Pinpoint the cell where the given text exists, returning its [x, y] midpoint coordinate. 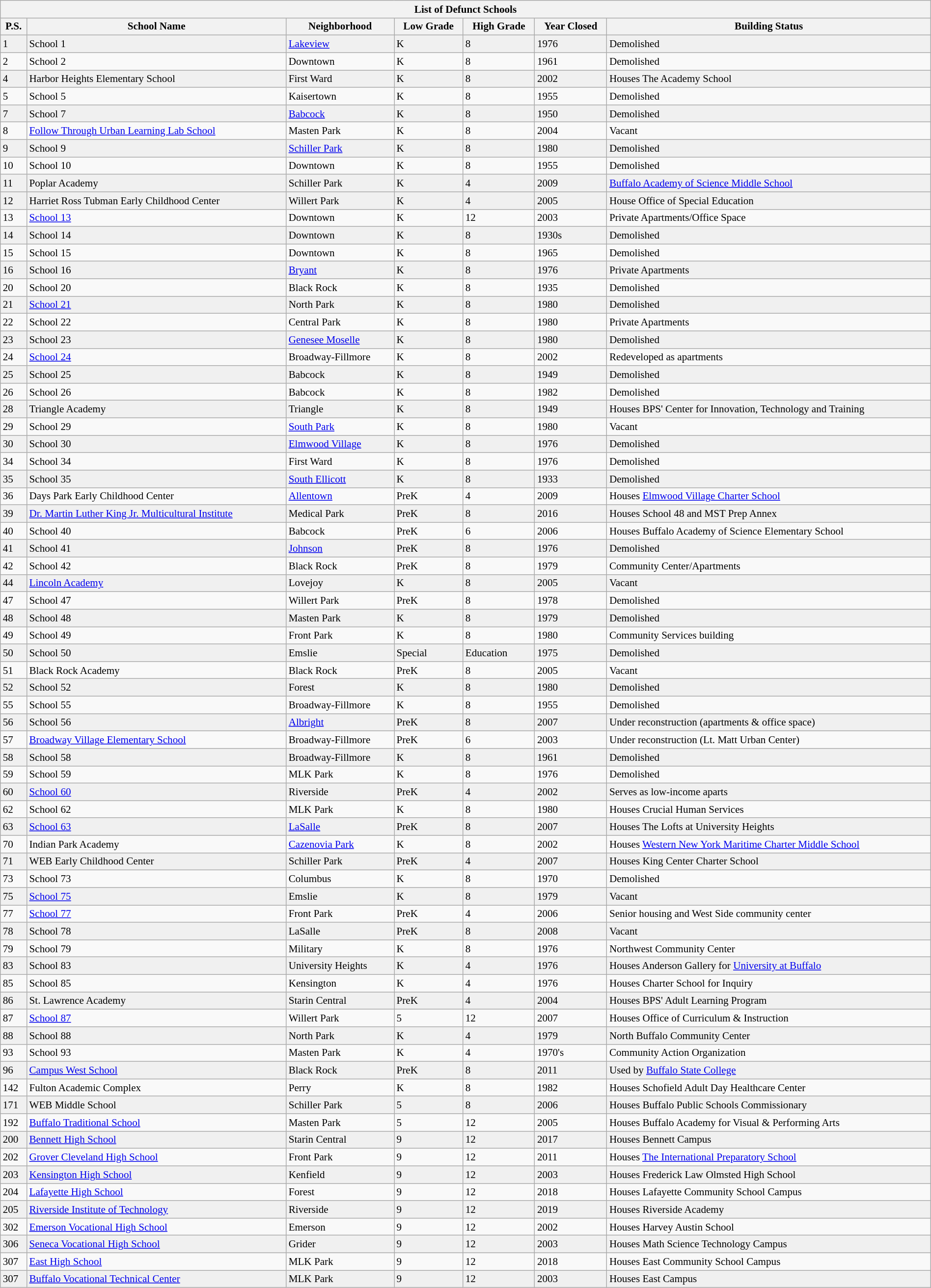
30 [14, 444]
School 22 [157, 322]
39 [14, 513]
Houses Elmwood Village Charter School [769, 496]
School 24 [157, 357]
302 [14, 1226]
2016 [571, 513]
North Buffalo Community Center [769, 1036]
Buffalo Vocational Technical Center [157, 1279]
58 [14, 757]
Education [499, 653]
Houses East Campus [769, 1279]
School 52 [157, 687]
25 [14, 374]
Albright [340, 723]
School 93 [157, 1052]
1970's [571, 1052]
Grover Cleveland High School [157, 1157]
75 [14, 896]
44 [14, 583]
16 [14, 270]
School 59 [157, 775]
85 [14, 983]
Perry [340, 1088]
P.S. [14, 27]
71 [14, 861]
Kensington High School [157, 1174]
48 [14, 617]
41 [14, 548]
Triangle [340, 409]
Bennett High School [157, 1140]
School 50 [157, 653]
School Name [157, 27]
51 [14, 670]
Houses Harvey Austin School [769, 1226]
Houses Frederick Law Olmsted High School [769, 1174]
Lovejoy [340, 583]
Houses Western New York Maritime Charter Middle School [769, 844]
School 29 [157, 426]
WEB Middle School [157, 1104]
School 15 [157, 252]
School 20 [157, 288]
62 [14, 809]
57 [14, 739]
University Heights [340, 966]
School 88 [157, 1036]
Low Grade [429, 27]
Campus West School [157, 1070]
63 [14, 827]
School 40 [157, 531]
School 47 [157, 601]
School 78 [157, 931]
Houses School 48 and MST Prep Annex [769, 513]
School 21 [157, 304]
School 34 [157, 461]
55 [14, 705]
School 9 [157, 148]
Kensington [340, 983]
2017 [571, 1140]
40 [14, 531]
Houses The Academy School [769, 79]
73 [14, 879]
47 [14, 601]
School 62 [157, 809]
10 [14, 166]
Days Park Early Childhood Center [157, 496]
St. Lawrence Academy [157, 1000]
School 25 [157, 374]
Senior housing and West Side community center [769, 914]
Cazenovia Park [340, 844]
School 79 [157, 948]
1935 [571, 288]
School 16 [157, 270]
School 63 [157, 827]
77 [14, 914]
7 [14, 113]
Houses Riverside Academy [769, 1209]
School 10 [157, 166]
School 87 [157, 1018]
School 41 [157, 548]
60 [14, 792]
Allentown [340, 496]
Indian Park Academy [157, 844]
70 [14, 844]
Johnson [340, 548]
Houses The International Preparatory School [769, 1157]
20 [14, 288]
Harbor Heights Elementary School [157, 79]
Houses Buffalo Academy of Science Elementary School [769, 531]
29 [14, 426]
1970 [571, 879]
1978 [571, 601]
204 [14, 1192]
93 [14, 1052]
14 [14, 236]
House Office of Special Education [769, 200]
59 [14, 775]
52 [14, 687]
School 14 [157, 236]
Under reconstruction (Lt. Matt Urban Center) [769, 739]
11 [14, 183]
Community Center/Apartments [769, 565]
23 [14, 340]
School 1 [157, 44]
88 [14, 1036]
192 [14, 1122]
Medical Park [340, 513]
50 [14, 653]
2 [14, 61]
Houses Crucial Human Services [769, 809]
Elmwood Village [340, 444]
Houses Math Science Technology Campus [769, 1244]
Houses Buffalo Academy for Visual & Performing Arts [769, 1122]
Community Services building [769, 635]
83 [14, 966]
15 [14, 252]
Houses Lafayette Community School Campus [769, 1192]
34 [14, 461]
Military [340, 948]
2008 [571, 931]
87 [14, 1018]
Houses BPS' Center for Innovation, Technology and Training [769, 409]
Houses King Center Charter School [769, 861]
South Ellicott [340, 479]
School 35 [157, 479]
Private Apartments/Office Space [769, 218]
School 73 [157, 879]
Central Park [340, 322]
School 13 [157, 218]
21 [14, 304]
School 5 [157, 96]
Broadway Village Elementary School [157, 739]
Community Action Organization [769, 1052]
2019 [571, 1209]
Houses Buffalo Public Schools Commissionary [769, 1104]
Columbus [340, 879]
Building Status [769, 27]
Lakeview [340, 44]
School 75 [157, 896]
Houses East Community School Campus [769, 1261]
Serves as low-income aparts [769, 792]
Houses Charter School for Inquiry [769, 983]
78 [14, 931]
Houses Office of Curriculum & Instruction [769, 1018]
School 2 [157, 61]
Year Closed [571, 27]
WEB Early Childhood Center [157, 861]
1975 [571, 653]
Dr. Martin Luther King Jr. Multicultural Institute [157, 513]
Grider [340, 1244]
Follow Through Urban Learning Lab School [157, 131]
49 [14, 635]
Houses Bennett Campus [769, 1140]
200 [14, 1140]
1950 [571, 113]
Northwest Community Center [769, 948]
Emerson Vocational High School [157, 1226]
Special [429, 653]
28 [14, 409]
203 [14, 1174]
Buffalo Academy of Science Middle School [769, 183]
School 83 [157, 966]
School 56 [157, 723]
School 58 [157, 757]
24 [14, 357]
1930s [571, 236]
School 26 [157, 392]
22 [14, 322]
Houses BPS' Adult Learning Program [769, 1000]
East High School [157, 1261]
Under reconstruction (apartments & office space) [769, 723]
202 [14, 1157]
Black Rock Academy [157, 670]
Used by Buffalo State College [769, 1070]
Riverside Institute of Technology [157, 1209]
School 42 [157, 565]
Houses The Lofts at University Heights [769, 827]
171 [14, 1104]
School 48 [157, 617]
Lincoln Academy [157, 583]
Redeveloped as apartments [769, 357]
List of Defunct Schools [465, 9]
School 55 [157, 705]
1933 [571, 479]
26 [14, 392]
36 [14, 496]
42 [14, 565]
1 [14, 44]
Kenfield [340, 1174]
Genesee Moselle [340, 340]
35 [14, 479]
Houses Schofield Adult Day Healthcare Center [769, 1088]
1965 [571, 252]
Buffalo Traditional School [157, 1122]
Emerson [340, 1226]
Neighborhood [340, 27]
School 49 [157, 635]
Bryant [340, 270]
Lafayette High School [157, 1192]
306 [14, 1244]
Harriet Ross Tubman Early Childhood Center [157, 200]
86 [14, 1000]
Houses Anderson Gallery for University at Buffalo [769, 966]
142 [14, 1088]
Fulton Academic Complex [157, 1088]
205 [14, 1209]
Seneca Vocational High School [157, 1244]
79 [14, 948]
School 30 [157, 444]
96 [14, 1070]
South Park [340, 426]
Poplar Academy [157, 183]
School 85 [157, 983]
School 23 [157, 340]
13 [14, 218]
School 7 [157, 113]
School 60 [157, 792]
High Grade [499, 27]
56 [14, 723]
School 77 [157, 914]
Triangle Academy [157, 409]
Kaisertown [340, 96]
